Search for the cell housing the specified text and yield its [X, Y] center coordinate. 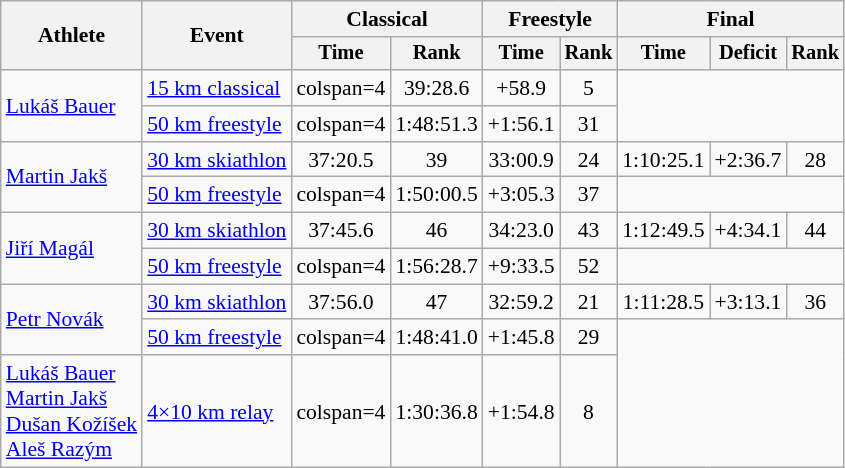
52 [589, 267]
34:23.0 [522, 231]
1:50:00.5 [436, 195]
4×10 km relay [216, 411]
37:56.0 [340, 302]
+58.9 [522, 88]
47 [436, 302]
Classical [386, 19]
31 [589, 124]
+4:34.1 [748, 231]
36 [815, 302]
Lukáš BauerMartin JakšDušan KožíšekAleš Razým [72, 411]
29 [589, 338]
46 [436, 231]
39:28.6 [436, 88]
Martin Jakš [72, 178]
1:30:36.8 [436, 411]
1:48:41.0 [436, 338]
37 [589, 195]
24 [589, 160]
+3:05.3 [522, 195]
+3:13.1 [748, 302]
33:00.9 [522, 160]
1:10:25.1 [663, 160]
Freestyle [550, 19]
44 [815, 231]
+1:54.8 [522, 411]
+1:45.8 [522, 338]
15 km classical [216, 88]
Jiří Magál [72, 248]
1:48:51.3 [436, 124]
+1:56.1 [522, 124]
Athlete [72, 36]
Lukáš Bauer [72, 106]
37:20.5 [340, 160]
37:45.6 [340, 231]
39 [436, 160]
Final [730, 19]
+2:36.7 [748, 160]
32:59.2 [522, 302]
1:11:28.5 [663, 302]
8 [589, 411]
+9:33.5 [522, 267]
1:12:49.5 [663, 231]
1:56:28.7 [436, 267]
28 [815, 160]
Event [216, 36]
21 [589, 302]
5 [589, 88]
Deficit [748, 54]
Petr Novák [72, 320]
43 [589, 231]
